From the cell containing the given text, extract its center point as [x, y] coordinate. 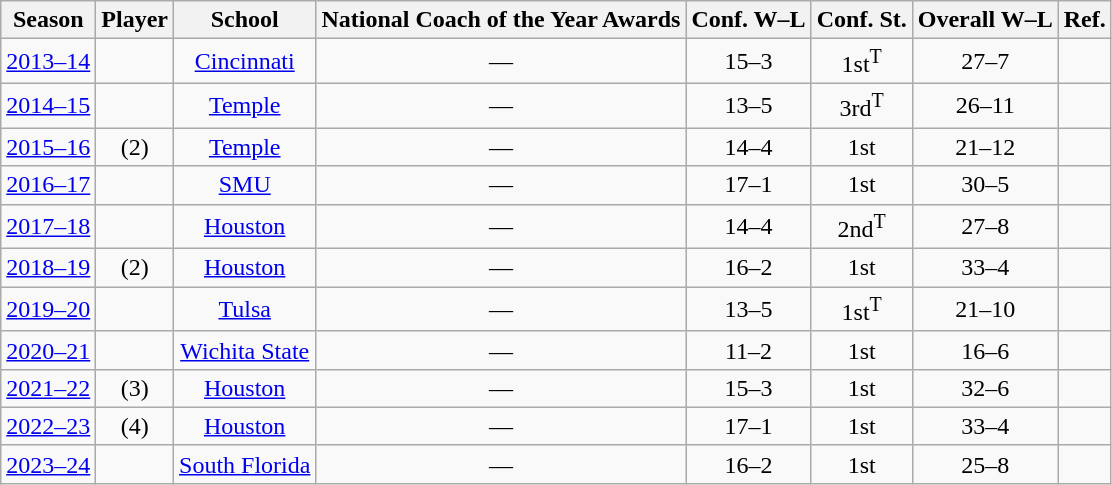
Cincinnati [245, 62]
2022–23 [48, 426]
16–6 [985, 350]
25–8 [985, 464]
2018–19 [48, 268]
Tulsa [245, 310]
2020–21 [48, 350]
Season [48, 20]
Player [135, 20]
2017–18 [48, 226]
2015–16 [48, 147]
Overall W–L [985, 20]
30–5 [985, 185]
32–6 [985, 388]
3rdT [862, 106]
2014–15 [48, 106]
21–12 [985, 147]
National Coach of the Year Awards [501, 20]
11–2 [748, 350]
2019–20 [48, 310]
South Florida [245, 464]
Conf. St. [862, 20]
(4) [135, 426]
27–7 [985, 62]
Ref. [1084, 20]
26–11 [985, 106]
27–8 [985, 226]
School [245, 20]
2016–17 [48, 185]
Wichita State [245, 350]
(3) [135, 388]
2013–14 [48, 62]
21–10 [985, 310]
2023–24 [48, 464]
Conf. W–L [748, 20]
2ndT [862, 226]
SMU [245, 185]
2021–22 [48, 388]
